Identify which cell holds the provided text, then report its (x, y) central coordinate. 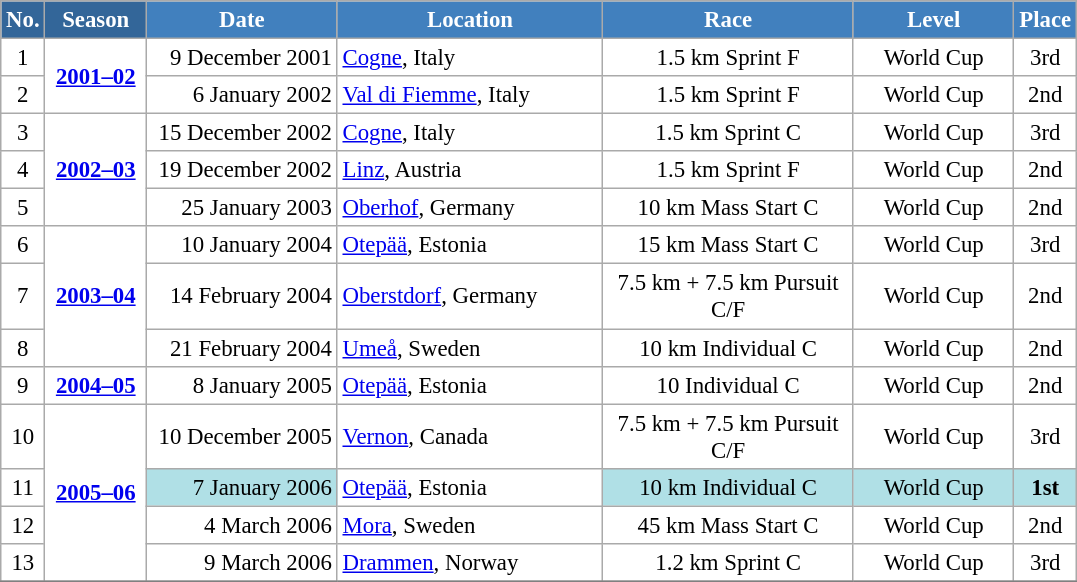
Val di Fiemme, Italy (470, 95)
2004–05 (96, 385)
Oberstdorf, Germany (470, 296)
9 December 2001 (242, 58)
1 (23, 58)
Oberhof, Germany (470, 208)
15 December 2002 (242, 133)
10 (23, 436)
13 (23, 563)
21 February 2004 (242, 348)
1st (1045, 487)
8 (23, 348)
Level (934, 20)
Season (96, 20)
4 (23, 170)
5 (23, 208)
Umeå, Sweden (470, 348)
2002–03 (96, 170)
Vernon, Canada (470, 436)
1.2 km Sprint C (728, 563)
7 January 2006 (242, 487)
Mora, Sweden (470, 525)
8 January 2005 (242, 385)
2 (23, 95)
19 December 2002 (242, 170)
Linz, Austria (470, 170)
45 km Mass Start C (728, 525)
2005–06 (96, 492)
6 (23, 245)
Drammen, Norway (470, 563)
Race (728, 20)
10 January 2004 (242, 245)
9 (23, 385)
4 March 2006 (242, 525)
12 (23, 525)
Place (1045, 20)
14 February 2004 (242, 296)
1.5 km Sprint C (728, 133)
7 (23, 296)
Date (242, 20)
10 km Mass Start C (728, 208)
Location (470, 20)
9 March 2006 (242, 563)
3 (23, 133)
10 December 2005 (242, 436)
2001–02 (96, 76)
10 Individual C (728, 385)
15 km Mass Start C (728, 245)
11 (23, 487)
No. (23, 20)
2003–04 (96, 296)
25 January 2003 (242, 208)
6 January 2002 (242, 95)
